Capture the cell that displays the provided text and extract its [x, y] central coordinate. 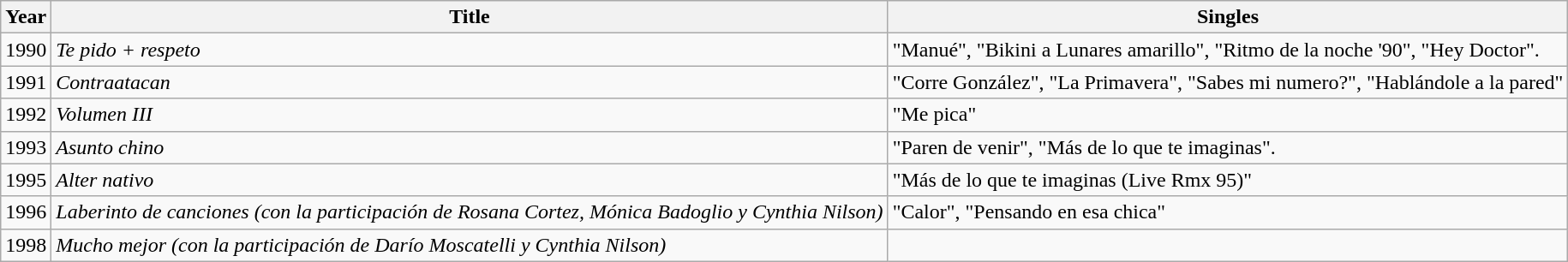
Singles [1228, 17]
1990 [26, 50]
Volumen III [470, 115]
Mucho mejor (con la participación de Darío Moscatelli y Cynthia Nilson) [470, 245]
Alter nativo [470, 180]
"Paren de venir", "Más de lo que te imaginas". [1228, 147]
Asunto chino [470, 147]
1991 [26, 82]
Laberinto de canciones (con la participación de Rosana Cortez, Mónica Badoglio y Cynthia Nilson) [470, 212]
1996 [26, 212]
"Me pica" [1228, 115]
1998 [26, 245]
"Calor", "Pensando en esa chica" [1228, 212]
1993 [26, 147]
1992 [26, 115]
Title [470, 17]
Contraatacan [470, 82]
"Más de lo que te imaginas (Live Rmx 95)" [1228, 180]
Te pido + respeto [470, 50]
"Corre González", "La Primavera", "Sabes mi numero?", "Hablándole a la pared" [1228, 82]
Year [26, 17]
1995 [26, 180]
"Manué", "Bikini a Lunares amarillo", "Ritmo de la noche '90", "Hey Doctor". [1228, 50]
